Extract the [X, Y] coordinate from the center of the cell holding the provided text.  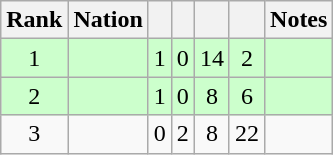
Rank [34, 20]
Nation [108, 20]
22 [246, 134]
3 [34, 134]
Notes [299, 20]
14 [212, 58]
6 [246, 96]
